Search for the cell housing the specified text and yield its (x, y) center coordinate. 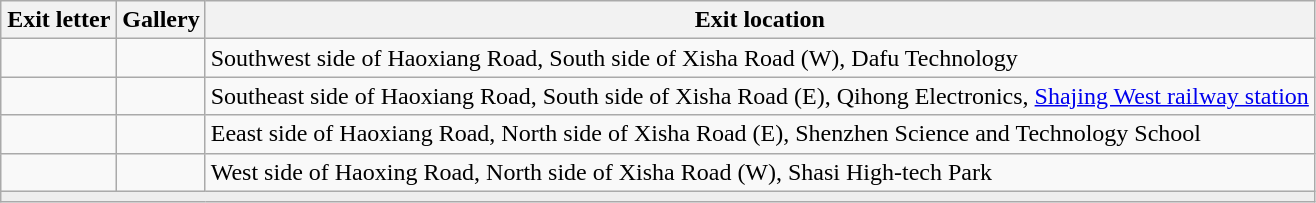
Exit location (760, 20)
West side of Haoxing Road, North side of Xisha Road (W), Shasi High-tech Park (760, 172)
Southeast side of Haoxiang Road, South side of Xisha Road (E), Qihong Electronics, Shajing West railway station (760, 96)
Southwest side of Haoxiang Road, South side of Xisha Road (W), Dafu Technology (760, 58)
Gallery (161, 20)
Eeast side of Haoxiang Road, North side of Xisha Road (E), Shenzhen Science and Technology School (760, 134)
Exit letter (59, 20)
